From the cell containing the given text, extract its center point as [x, y] coordinate. 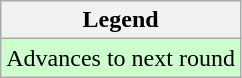
Legend [121, 20]
Advances to next round [121, 58]
